Return the (X, Y) coordinate for the center point of the cell that contains the specified text.  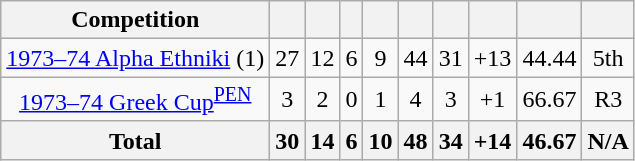
30 (288, 140)
46.67 (550, 140)
14 (322, 140)
Total (136, 140)
N/A (608, 140)
2 (322, 100)
+1 (492, 100)
66.67 (550, 100)
48 (416, 140)
R3 (608, 100)
5th (608, 58)
+13 (492, 58)
4 (416, 100)
1973–74 Greek CupPEN (136, 100)
Competition (136, 20)
1973–74 Alpha Ethniki (1) (136, 58)
9 (380, 58)
+14 (492, 140)
27 (288, 58)
31 (450, 58)
12 (322, 58)
0 (352, 100)
34 (450, 140)
44 (416, 58)
44.44 (550, 58)
1 (380, 100)
10 (380, 140)
